Search for the cell housing the specified text and yield its [X, Y] center coordinate. 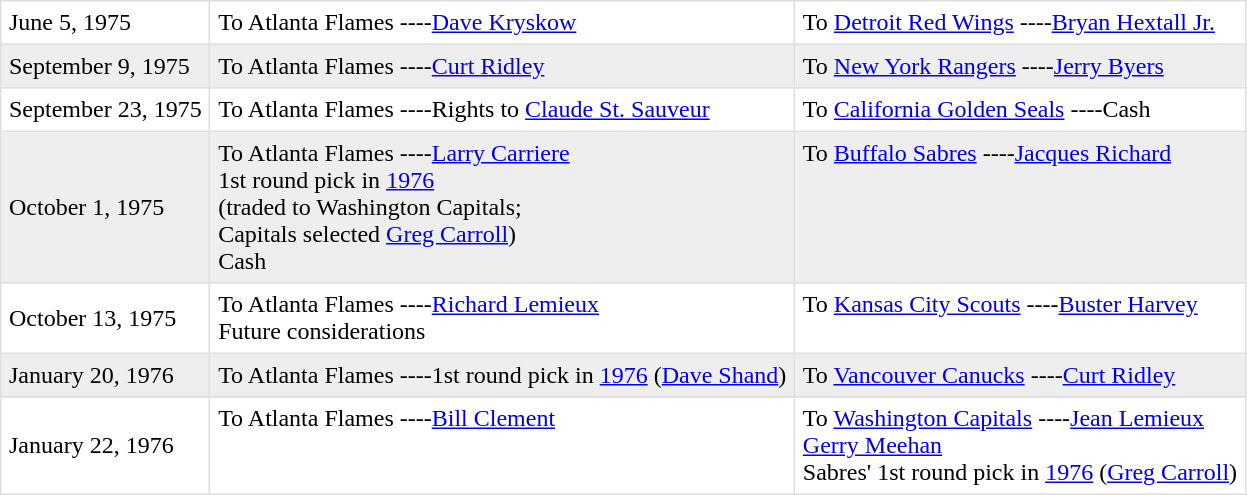
To Vancouver Canucks ----Curt Ridley [1020, 375]
October 13, 1975 [106, 318]
To Kansas City Scouts ----Buster Harvey [1020, 318]
To Buffalo Sabres ----Jacques Richard [1020, 207]
To California Golden Seals ----Cash [1020, 110]
September 23, 1975 [106, 110]
January 20, 1976 [106, 375]
To Atlanta Flames ----Rights to Claude St. Sauveur [502, 110]
To Atlanta Flames ----Richard LemieuxFuture considerations [502, 318]
To Atlanta Flames ----1st round pick in 1976 (Dave Shand) [502, 375]
To Atlanta Flames ----Larry Carriere1st round pick in 1976(traded to Washington Capitals;Capitals selected Greg Carroll)Cash [502, 207]
To Detroit Red Wings ----Bryan Hextall Jr. [1020, 23]
To New York Rangers ----Jerry Byers [1020, 66]
To Atlanta Flames ----Dave Kryskow [502, 23]
To Atlanta Flames ----Bill Clement [502, 446]
To Atlanta Flames ----Curt Ridley [502, 66]
To Washington Capitals ----Jean LemieuxGerry MeehanSabres' 1st round pick in 1976 (Greg Carroll) [1020, 446]
June 5, 1975 [106, 23]
October 1, 1975 [106, 207]
January 22, 1976 [106, 446]
September 9, 1975 [106, 66]
